For the text-containing cell, return its midpoint in [x, y] coordinate format. 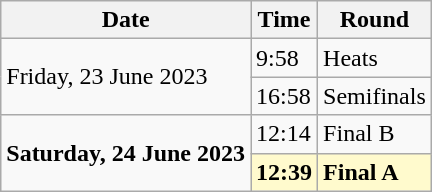
Time [284, 20]
12:14 [284, 134]
9:58 [284, 58]
Final A [375, 172]
Semifinals [375, 96]
12:39 [284, 172]
Heats [375, 58]
Saturday, 24 June 2023 [126, 153]
Friday, 23 June 2023 [126, 77]
Date [126, 20]
16:58 [284, 96]
Round [375, 20]
Final B [375, 134]
